Scan for the cell matching the given text and deliver its (x, y) coordinate at center. 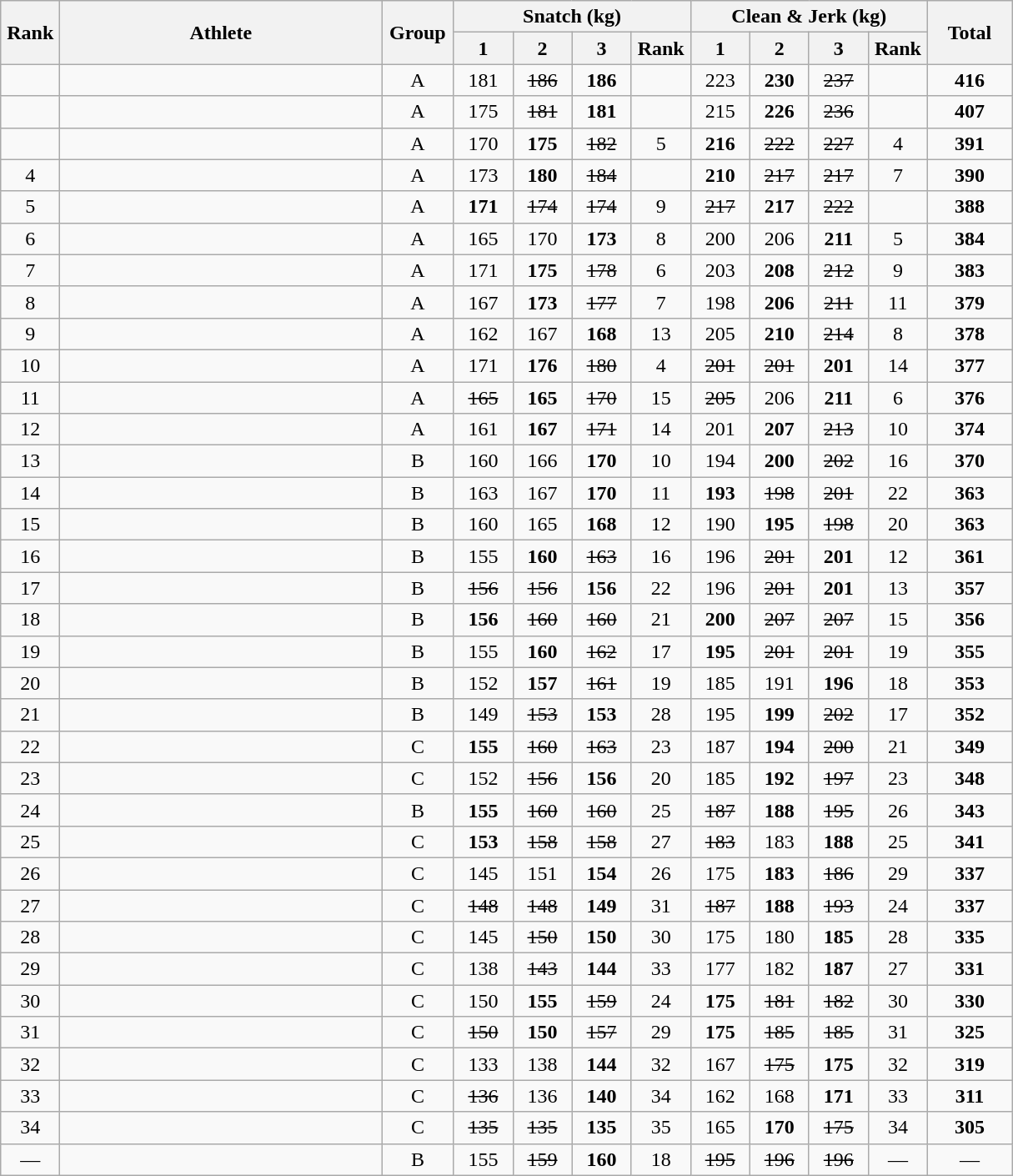
176 (542, 365)
378 (969, 334)
361 (969, 556)
343 (969, 810)
384 (969, 239)
184 (602, 175)
178 (602, 270)
319 (969, 1064)
356 (969, 620)
35 (660, 1128)
357 (969, 588)
215 (720, 112)
203 (720, 270)
Total (969, 33)
133 (484, 1064)
Group (418, 33)
Snatch (kg) (572, 17)
214 (839, 334)
325 (969, 1033)
213 (839, 430)
190 (720, 525)
305 (969, 1128)
154 (602, 873)
216 (720, 143)
151 (542, 873)
192 (779, 778)
390 (969, 175)
391 (969, 143)
212 (839, 270)
376 (969, 398)
341 (969, 842)
Athlete (221, 33)
197 (839, 778)
388 (969, 207)
230 (779, 80)
379 (969, 302)
352 (969, 715)
311 (969, 1096)
236 (839, 112)
349 (969, 746)
Clean & Jerk (kg) (809, 17)
330 (969, 1001)
407 (969, 112)
223 (720, 80)
226 (779, 112)
335 (969, 937)
353 (969, 683)
374 (969, 430)
199 (779, 715)
370 (969, 461)
166 (542, 461)
140 (602, 1096)
208 (779, 270)
237 (839, 80)
383 (969, 270)
227 (839, 143)
416 (969, 80)
355 (969, 651)
377 (969, 365)
331 (969, 969)
191 (779, 683)
348 (969, 778)
143 (542, 969)
